From the cell containing the given text, extract its center point as (X, Y) coordinate. 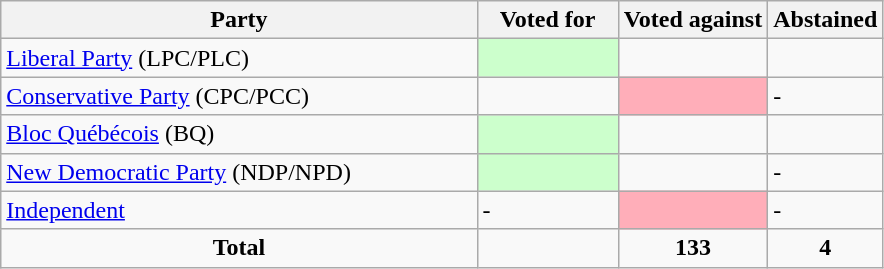
Independent (239, 210)
Voted against (693, 20)
4 (826, 248)
Party (239, 20)
Abstained (826, 20)
133 (693, 248)
New Democratic Party (NDP/NPD) (239, 172)
Liberal Party (LPC/PLC) (239, 58)
Bloc Québécois (BQ) (239, 134)
Total (239, 248)
Conservative Party (CPC/PCC) (239, 96)
Voted for (548, 20)
